Return the (X, Y) coordinate for the center point of the cell that contains the specified text.  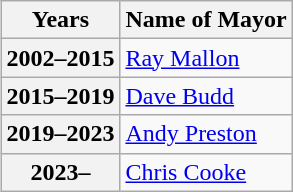
Dave Budd (206, 96)
Ray Mallon (206, 58)
2019–2023 (60, 134)
2023– (60, 172)
2015–2019 (60, 96)
Name of Mayor (206, 20)
Andy Preston (206, 134)
Years (60, 20)
2002–2015 (60, 58)
Chris Cooke (206, 172)
